Identify which cell holds the provided text, then report its [x, y] central coordinate. 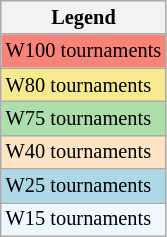
W25 tournaments [84, 186]
W40 tournaments [84, 152]
W80 tournaments [84, 85]
Legend [84, 17]
W100 tournaments [84, 51]
W75 tournaments [84, 118]
W15 tournaments [84, 219]
